Return (x, y) of the center of cell containing provided text 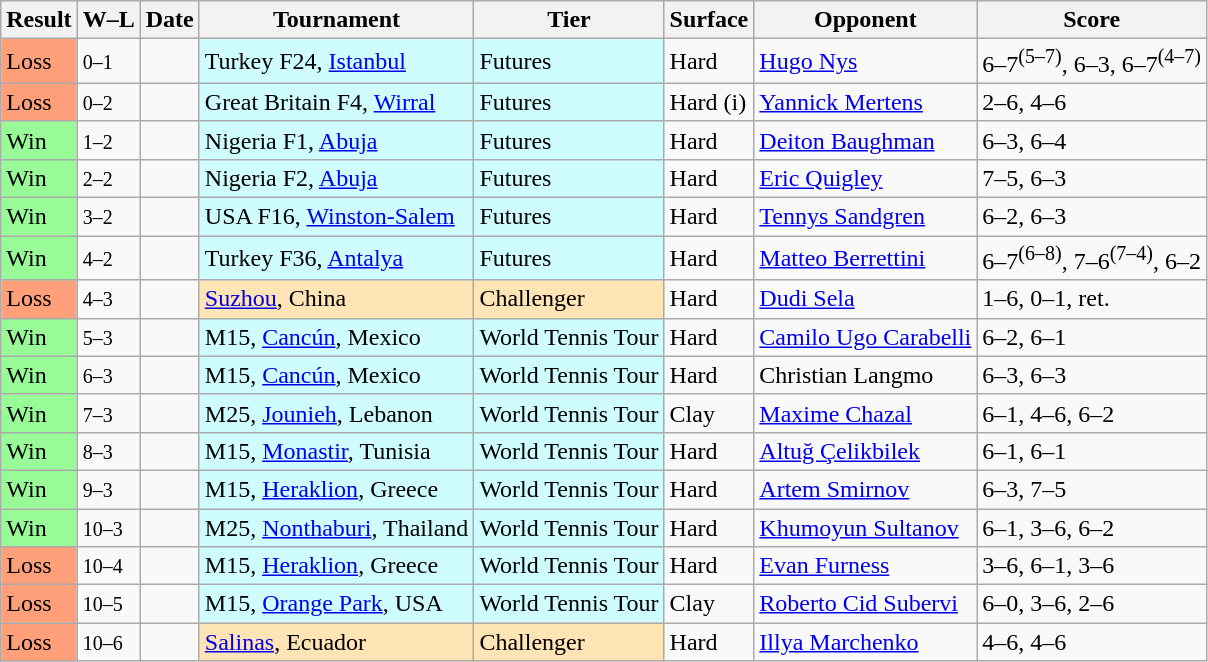
Nigeria F1, Abuja (336, 140)
USA F16, Winston-Salem (336, 217)
10–5 (108, 604)
Matteo Berrettini (866, 258)
Date (170, 20)
Surface (709, 20)
Great Britain F4, Wirral (336, 102)
Deiton Baughman (866, 140)
6–1, 4–6, 6–2 (1092, 413)
Artem Smirnov (866, 489)
5–3 (108, 337)
Turkey F24, Istanbul (336, 62)
Hugo Nys (866, 62)
Eric Quigley (866, 178)
Roberto Cid Subervi (866, 604)
Camilo Ugo Carabelli (866, 337)
Hard (i) (709, 102)
10–3 (108, 528)
9–3 (108, 489)
M15, Monastir, Tunisia (336, 451)
4–2 (108, 258)
6–1, 3–6, 6–2 (1092, 528)
Dudi Sela (866, 299)
M25, Jounieh, Lebanon (336, 413)
3–2 (108, 217)
6–7(5–7), 6–3, 6–7(4–7) (1092, 62)
Tournament (336, 20)
Opponent (866, 20)
M25, Nonthaburi, Thailand (336, 528)
W–L (108, 20)
6–3, 6–4 (1092, 140)
10–4 (108, 566)
8–3 (108, 451)
6–2, 6–3 (1092, 217)
Suzhou, China (336, 299)
6–3 (108, 375)
4–3 (108, 299)
10–6 (108, 642)
1–6, 0–1, ret. (1092, 299)
6–0, 3–6, 2–6 (1092, 604)
Result (39, 20)
Nigeria F2, Abuja (336, 178)
Tier (569, 20)
Evan Furness (866, 566)
Khumoyun Sultanov (866, 528)
M15, Orange Park, USA (336, 604)
Turkey F36, Antalya (336, 258)
2–2 (108, 178)
0–1 (108, 62)
Christian Langmo (866, 375)
6–7(6–8), 7–6(7–4), 6–2 (1092, 258)
6–3, 6–3 (1092, 375)
7–5, 6–3 (1092, 178)
Yannick Mertens (866, 102)
1–2 (108, 140)
3–6, 6–1, 3–6 (1092, 566)
7–3 (108, 413)
Illya Marchenko (866, 642)
0–2 (108, 102)
6–3, 7–5 (1092, 489)
2–6, 4–6 (1092, 102)
6–2, 6–1 (1092, 337)
Salinas, Ecuador (336, 642)
Score (1092, 20)
4–6, 4–6 (1092, 642)
Maxime Chazal (866, 413)
Altuğ Çelikbilek (866, 451)
6–1, 6–1 (1092, 451)
Tennys Sandgren (866, 217)
